Output the [x, y] coordinate of the center of the cell containing the given text.  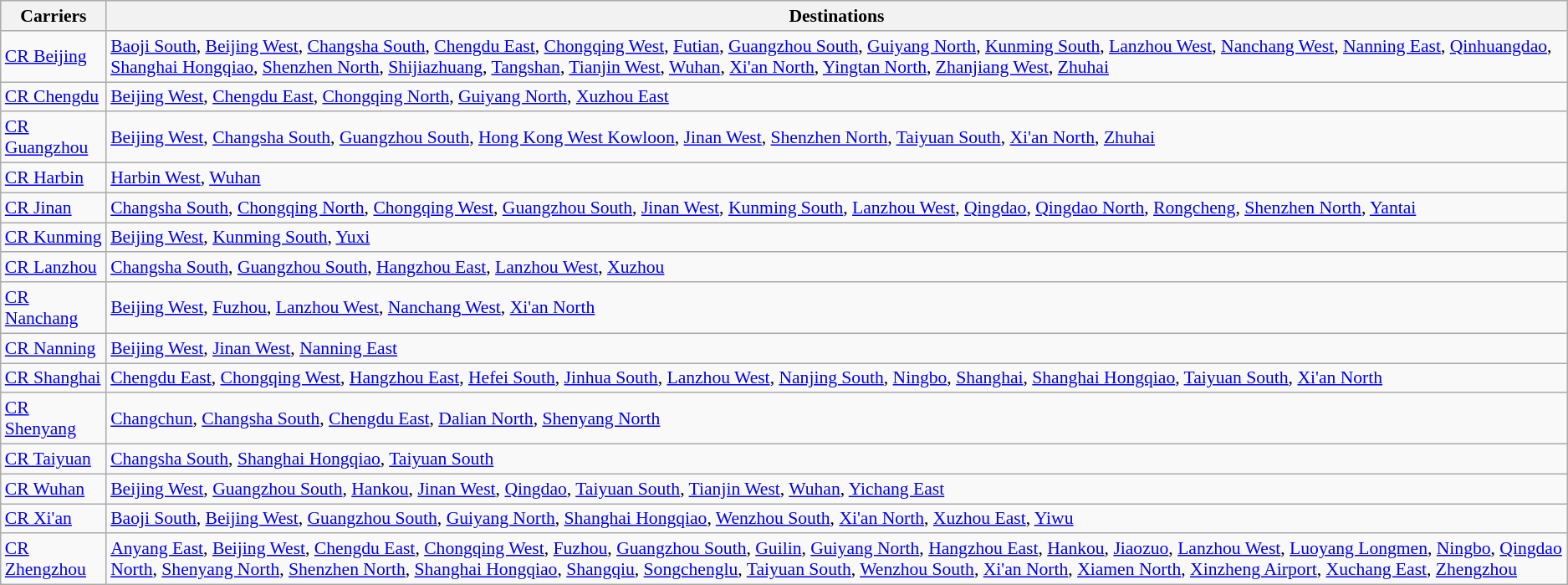
CR Chengdu [54, 97]
CR Beijing [54, 57]
CR Guangzhou [54, 137]
CR Zhengzhou [54, 559]
CR Taiyuan [54, 459]
Beijing West, Fuzhou, Lanzhou West, Nanchang West, Xi'an North [836, 308]
Changchun, Changsha South, Chengdu East, Dalian North, Shenyang North [836, 418]
Beijing West, Changsha South, Guangzhou South, Hong Kong West Kowloon, Jinan West, Shenzhen North, Taiyuan South, Xi'an North, Zhuhai [836, 137]
CR Jinan [54, 208]
Beijing West, Jinan West, Nanning East [836, 348]
CR Shenyang [54, 418]
CR Nanning [54, 348]
Carriers [54, 16]
Destinations [836, 16]
CR Lanzhou [54, 268]
Beijing West, Kunming South, Yuxi [836, 238]
CR Wuhan [54, 489]
Harbin West, Wuhan [836, 178]
CR Xi'an [54, 519]
CR Nanchang [54, 308]
Changsha South, Shanghai Hongqiao, Taiyuan South [836, 459]
CR Harbin [54, 178]
CR Kunming [54, 238]
Baoji South, Beijing West, Guangzhou South, Guiyang North, Shanghai Hongqiao, Wenzhou South, Xi'an North, Xuzhou East, Yiwu [836, 519]
Changsha South, Guangzhou South, Hangzhou East, Lanzhou West, Xuzhou [836, 268]
Beijing West, Guangzhou South, Hankou, Jinan West, Qingdao, Taiyuan South, Tianjin West, Wuhan, Yichang East [836, 489]
CR Shanghai [54, 378]
Beijing West, Chengdu East, Chongqing North, Guiyang North, Xuzhou East [836, 97]
